Return the [X, Y] coordinate for the center point of the cell that contains the specified text.  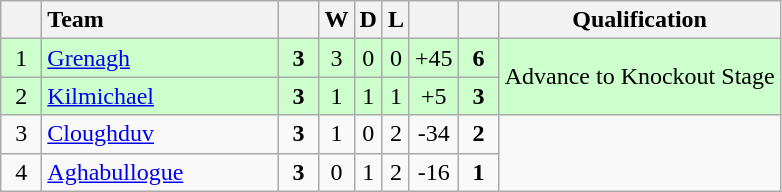
Team [160, 20]
Kilmichael [160, 96]
4 [22, 172]
Cloughduv [160, 134]
Grenagh [160, 58]
-34 [434, 134]
Aghabullogue [160, 172]
+45 [434, 58]
+5 [434, 96]
Qualification [640, 20]
L [396, 20]
-16 [434, 172]
D [368, 20]
W [336, 20]
6 [478, 58]
Advance to Knockout Stage [640, 77]
